Pinpoint the cell where the given text exists, returning its (X, Y) midpoint coordinate. 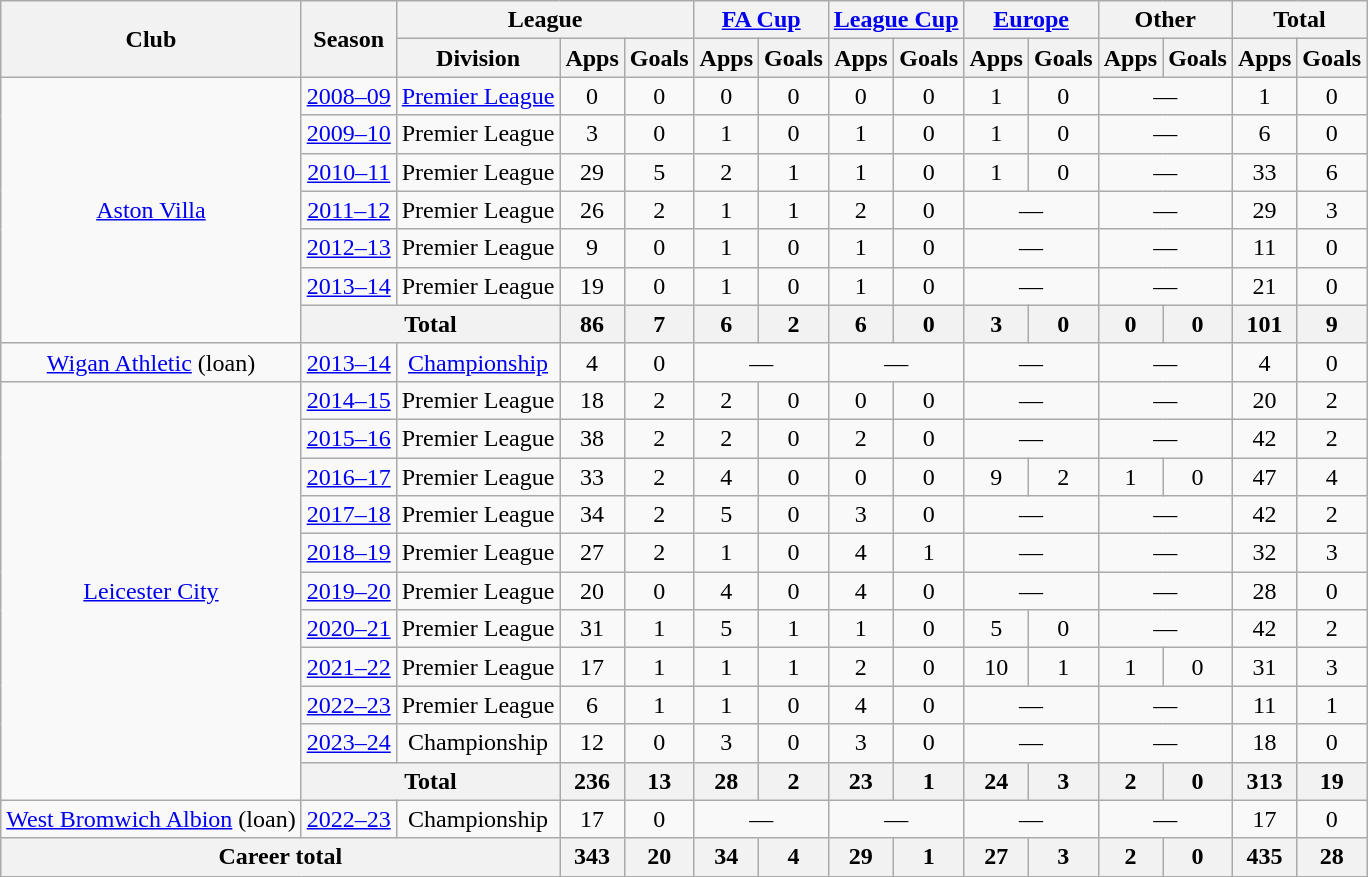
2008–09 (348, 96)
23 (860, 781)
Club (151, 39)
435 (1264, 857)
2023–24 (348, 743)
2018–19 (348, 553)
League Cup (896, 20)
2015–16 (348, 438)
Aston Villa (151, 210)
Career total (280, 857)
10 (996, 667)
313 (1264, 781)
Other (1165, 20)
236 (592, 781)
2019–20 (348, 591)
2020–21 (348, 629)
2021–22 (348, 667)
2011–12 (348, 210)
13 (659, 781)
2010–11 (348, 172)
12 (592, 743)
Wigan Athletic (loan) (151, 362)
2012–13 (348, 248)
Europe (1031, 20)
West Bromwich Albion (loan) (151, 819)
7 (659, 324)
Season (348, 39)
Division (478, 58)
47 (1264, 477)
2017–18 (348, 515)
101 (1264, 324)
24 (996, 781)
FA Cup (761, 20)
Leicester City (151, 590)
86 (592, 324)
32 (1264, 553)
26 (592, 210)
League (545, 20)
21 (1264, 286)
343 (592, 857)
2009–10 (348, 134)
2016–17 (348, 477)
38 (592, 438)
2014–15 (348, 400)
